Output the [X, Y] coordinate of the center of the cell containing the given text.  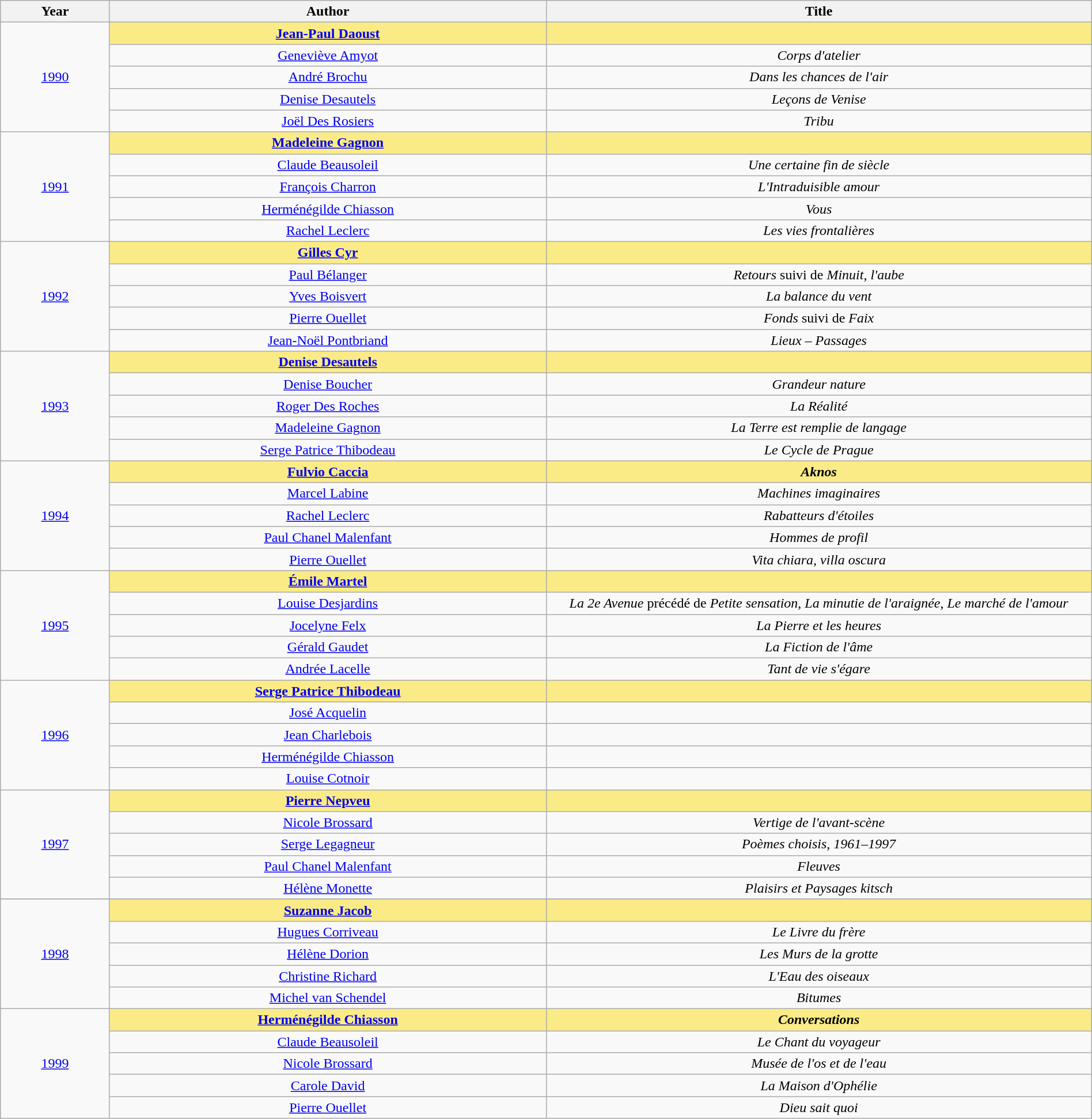
Le Livre du frère [819, 932]
Pierre Nepveu [328, 801]
Jean-Paul Daoust [328, 33]
Aknos [819, 472]
1991 [55, 187]
Vita chiara, villa oscura [819, 559]
Roger Des Roches [328, 406]
Fonds suivi de Faix [819, 318]
Fleuves [819, 866]
Hélène Monette [328, 888]
Year [55, 12]
L'Eau des oiseaux [819, 976]
La Maison d'Ophélie [819, 1086]
Émile Martel [328, 581]
Plaisirs et Paysages kitsch [819, 888]
Tribu [819, 121]
1998 [55, 954]
Author [328, 12]
1992 [55, 296]
Jocelyne Felx [328, 625]
Joël Des Rosiers [328, 121]
François Charron [328, 187]
Vertige de l'avant-scène [819, 822]
Serge Legagneur [328, 844]
Une certaine fin de siècle [819, 165]
Carole David [328, 1086]
Corps d'atelier [819, 55]
Leçons de Venise [819, 99]
Musée de l'os et de l'eau [819, 1064]
Yves Boisvert [328, 297]
Michel van Schendel [328, 998]
Lieux – Passages [819, 340]
Marcel Labine [328, 494]
1997 [55, 844]
Jean Charlebois [328, 735]
Les vies frontalières [819, 230]
Fulvio Caccia [328, 472]
André Brochu [328, 77]
1995 [55, 625]
Hélène Dorion [328, 954]
Les Murs de la grotte [819, 954]
Jean-Noël Pontbriand [328, 340]
La balance du vent [819, 297]
Vous [819, 208]
Rabatteurs d'étoiles [819, 515]
Retours suivi de Minuit, l'aube [819, 275]
Tant de vie s'égare [819, 669]
1993 [55, 406]
Machines imaginaires [819, 494]
Denise Boucher [328, 384]
Paul Bélanger [328, 275]
Gilles Cyr [328, 252]
La Fiction de l'âme [819, 647]
1999 [55, 1064]
La 2e Avenue précédé de Petite sensation, La minutie de l'araignée, Le marché de l'amour [819, 603]
La Terre est remplie de langage [819, 428]
Hugues Corriveau [328, 932]
Dans les chances de l'air [819, 77]
Gérald Gaudet [328, 647]
Geneviève Amyot [328, 55]
1994 [55, 515]
Dieu sait quoi [819, 1107]
L'Intraduisible amour [819, 187]
La Pierre et les heures [819, 625]
Christine Richard [328, 976]
Louise Desjardins [328, 603]
Bitumes [819, 998]
Le Chant du voyageur [819, 1042]
1990 [55, 77]
Title [819, 12]
Le Cycle de Prague [819, 450]
Poèmes choisis, 1961–1997 [819, 844]
José Acquelin [328, 713]
Grandeur nature [819, 384]
Andrée Lacelle [328, 669]
Suzanne Jacob [328, 910]
Louise Cotnoir [328, 779]
1996 [55, 735]
La Réalité [819, 406]
Hommes de profil [819, 537]
Conversations [819, 1020]
